Output the [X, Y] coordinate of the center of the cell containing the given text.  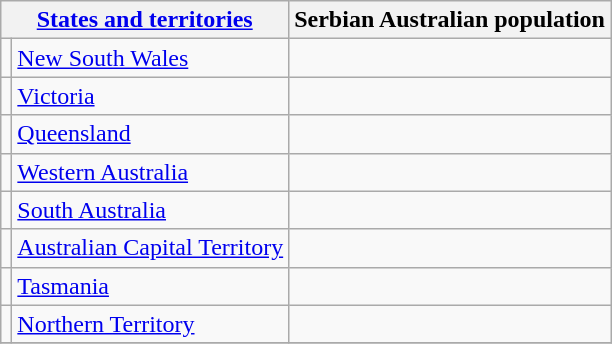
Western Australia [150, 172]
South Australia [150, 210]
New South Wales [150, 58]
Queensland [150, 134]
Australian Capital Territory [150, 248]
States and territories [145, 20]
Serbian Australian population [450, 20]
Tasmania [150, 286]
Victoria [150, 96]
Northern Territory [150, 324]
